Pinpoint the cell where the given text exists, returning its [x, y] midpoint coordinate. 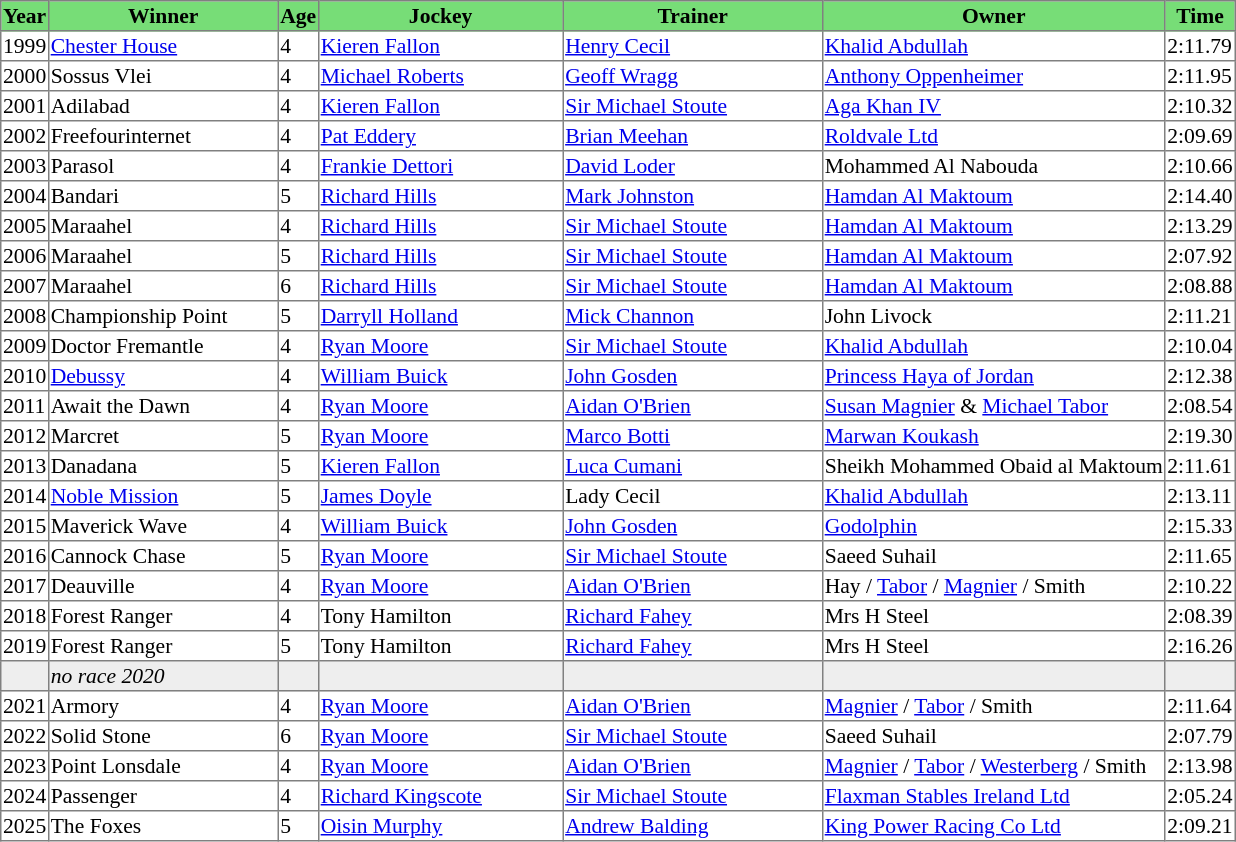
Sheikh Mohammed Obaid al Maktoum [994, 466]
Magnier / Tabor / Smith [994, 706]
Championship Point [163, 316]
Time [1200, 16]
2:08.88 [1200, 286]
Susan Magnier & Michael Tabor [994, 406]
2022 [25, 736]
Deauville [163, 586]
Jockey [440, 16]
Passenger [163, 796]
Lady Cecil [693, 496]
David Loder [693, 166]
Brian Meehan [693, 136]
2:11.61 [1200, 466]
2:15.33 [1200, 526]
2:12.38 [1200, 376]
Magnier / Tabor / Westerberg / Smith [994, 766]
Point Lonsdale [163, 766]
Await the Dawn [163, 406]
1999 [25, 46]
2:13.29 [1200, 226]
2003 [25, 166]
2:07.79 [1200, 736]
Aga Khan IV [994, 106]
Oisin Murphy [440, 826]
2:10.22 [1200, 586]
Roldvale Ltd [994, 136]
no race 2020 [163, 676]
2014 [25, 496]
Geoff Wragg [693, 76]
Trainer [693, 16]
2:19.30 [1200, 436]
Anthony Oppenheimer [994, 76]
2:13.11 [1200, 496]
2:11.21 [1200, 316]
2:16.26 [1200, 646]
Henry Cecil [693, 46]
Princess Haya of Jordan [994, 376]
2017 [25, 586]
Marcret [163, 436]
Mick Channon [693, 316]
Darryll Holland [440, 316]
2023 [25, 766]
Flaxman Stables Ireland Ltd [994, 796]
Winner [163, 16]
Debussy [163, 376]
2006 [25, 256]
2:07.92 [1200, 256]
King Power Racing Co Ltd [994, 826]
2009 [25, 346]
2015 [25, 526]
Owner [994, 16]
2010 [25, 376]
Adilabad [163, 106]
2021 [25, 706]
Parasol [163, 166]
Pat Eddery [440, 136]
2005 [25, 226]
2:10.04 [1200, 346]
John Livock [994, 316]
2008 [25, 316]
2:08.39 [1200, 616]
2013 [25, 466]
Mohammed Al Nabouda [994, 166]
Michael Roberts [440, 76]
2012 [25, 436]
Chester House [163, 46]
Maverick Wave [163, 526]
2000 [25, 76]
2001 [25, 106]
2:05.24 [1200, 796]
2002 [25, 136]
2:11.65 [1200, 556]
Armory [163, 706]
2:09.69 [1200, 136]
2018 [25, 616]
Cannock Chase [163, 556]
2:11.95 [1200, 76]
Year [25, 16]
Age [298, 16]
Frankie Dettori [440, 166]
Marco Botti [693, 436]
2025 [25, 826]
Andrew Balding [693, 826]
Sossus Vlei [163, 76]
Freefourinternet [163, 136]
2:08.54 [1200, 406]
Bandari [163, 196]
2:11.79 [1200, 46]
Richard Kingscote [440, 796]
Noble Mission [163, 496]
2004 [25, 196]
2:09.21 [1200, 826]
Mark Johnston [693, 196]
2019 [25, 646]
Luca Cumani [693, 466]
The Foxes [163, 826]
Godolphin [994, 526]
Doctor Fremantle [163, 346]
Hay / Tabor / Magnier / Smith [994, 586]
James Doyle [440, 496]
2:14.40 [1200, 196]
2:10.32 [1200, 106]
2:10.66 [1200, 166]
Marwan Koukash [994, 436]
2011 [25, 406]
2:11.64 [1200, 706]
Solid Stone [163, 736]
2007 [25, 286]
2024 [25, 796]
Danadana [163, 466]
2016 [25, 556]
2:13.98 [1200, 766]
